Capture the cell that displays the provided text and extract its (X, Y) central coordinate. 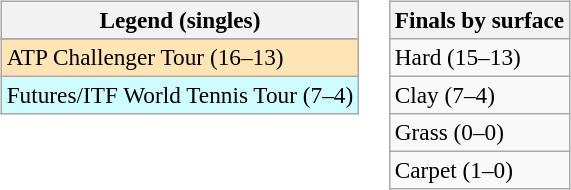
Carpet (1–0) (479, 171)
Legend (singles) (180, 20)
Finals by surface (479, 20)
Futures/ITF World Tennis Tour (7–4) (180, 95)
ATP Challenger Tour (16–13) (180, 57)
Grass (0–0) (479, 133)
Clay (7–4) (479, 95)
Hard (15–13) (479, 57)
